Search for the cell housing the specified text and yield its [X, Y] center coordinate. 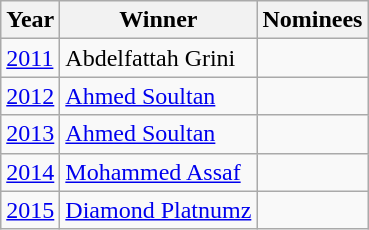
Mohammed Assaf [158, 172]
2015 [30, 210]
2013 [30, 134]
Year [30, 20]
2011 [30, 58]
Abdelfattah Grini [158, 58]
Diamond Platnumz [158, 210]
Winner [158, 20]
Nominees [312, 20]
2012 [30, 96]
2014 [30, 172]
